Capture the cell that displays the provided text and extract its [x, y] central coordinate. 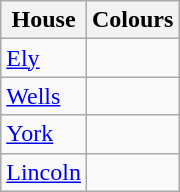
House [44, 20]
York [44, 134]
Wells [44, 96]
Ely [44, 58]
Colours [132, 20]
Lincoln [44, 172]
